Output the [x, y] coordinate of the center of the cell containing the given text.  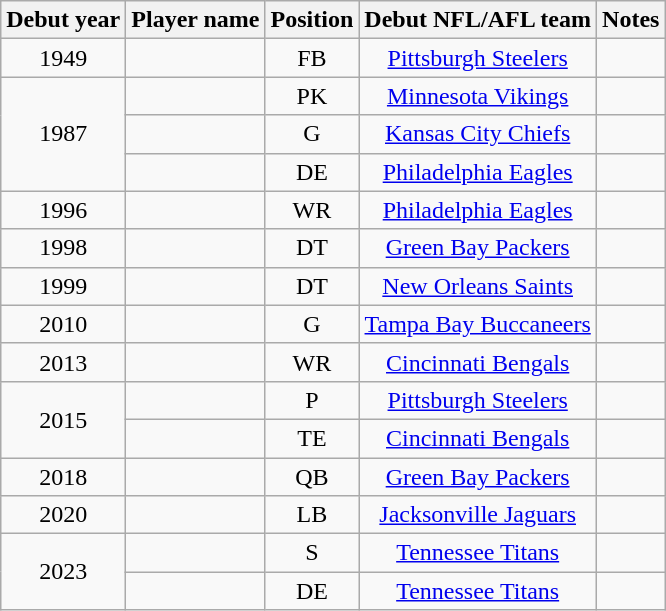
Tampa Bay Buccaneers [478, 324]
2015 [64, 419]
Player name [196, 20]
Notes [631, 20]
P [312, 400]
PK [312, 96]
1987 [64, 134]
1949 [64, 58]
1996 [64, 210]
2020 [64, 515]
2013 [64, 362]
2018 [64, 477]
1998 [64, 248]
QB [312, 477]
2023 [64, 572]
Debut NFL/AFL team [478, 20]
2010 [64, 324]
New Orleans Saints [478, 286]
Minnesota Vikings [478, 96]
1999 [64, 286]
S [312, 553]
LB [312, 515]
Kansas City Chiefs [478, 134]
Debut year [64, 20]
Jacksonville Jaguars [478, 515]
FB [312, 58]
TE [312, 438]
Position [312, 20]
